Extract the (X, Y) coordinate from the center of the cell holding the provided text.  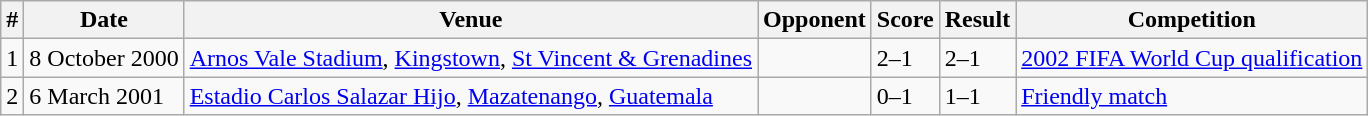
0–1 (905, 96)
8 October 2000 (104, 58)
Score (905, 20)
Estadio Carlos Salazar Hijo, Mazatenango, Guatemala (470, 96)
Friendly match (1192, 96)
Venue (470, 20)
Opponent (815, 20)
1 (12, 58)
Arnos Vale Stadium, Kingstown, St Vincent & Grenadines (470, 58)
6 March 2001 (104, 96)
Competition (1192, 20)
Result (977, 20)
# (12, 20)
Date (104, 20)
1–1 (977, 96)
2002 FIFA World Cup qualification (1192, 58)
2 (12, 96)
